Search for the cell housing the specified text and yield its [x, y] center coordinate. 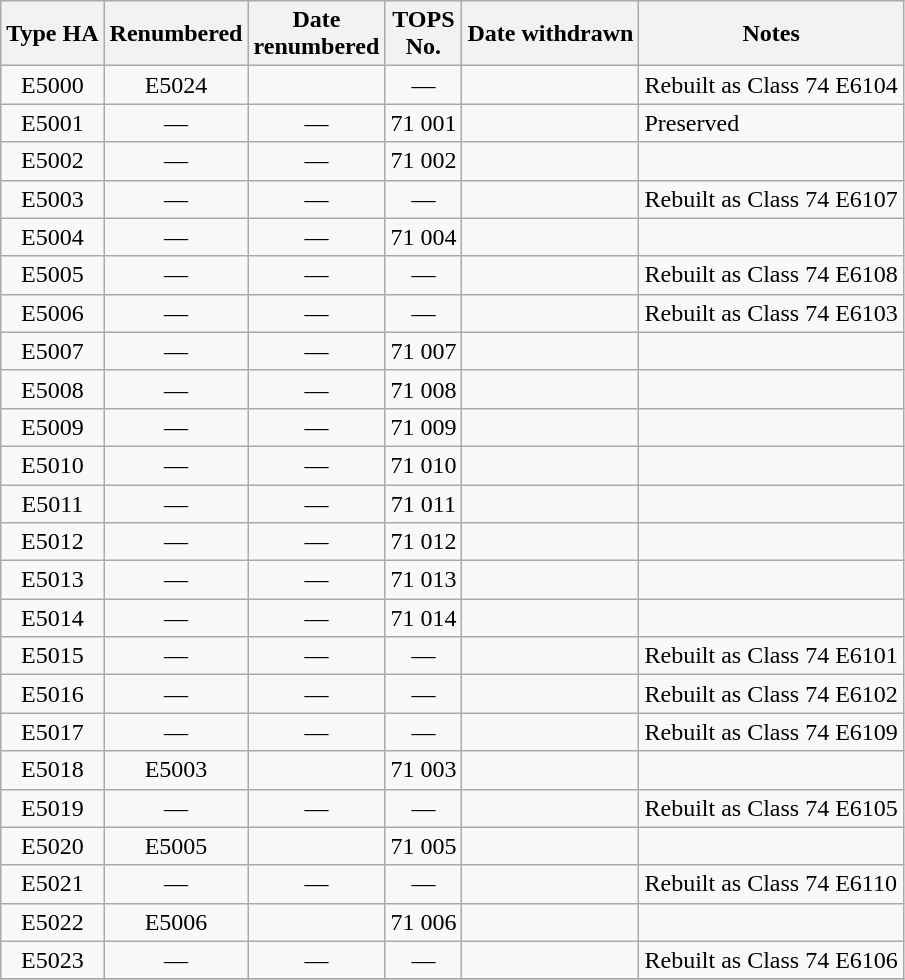
E5018 [52, 770]
Daterenumbered [316, 34]
Preserved [771, 123]
71 014 [424, 618]
E5007 [52, 351]
71 008 [424, 389]
E5015 [52, 656]
71 009 [424, 427]
E5004 [52, 237]
E5022 [52, 922]
TOPSNo. [424, 34]
Rebuilt as Class 74 E6107 [771, 199]
E5023 [52, 960]
E5000 [52, 85]
E5017 [52, 732]
E5020 [52, 846]
Rebuilt as Class 74 E6101 [771, 656]
71 012 [424, 542]
E5021 [52, 884]
E5009 [52, 427]
E5013 [52, 580]
E5014 [52, 618]
Rebuilt as Class 74 E6110 [771, 884]
71 003 [424, 770]
E5008 [52, 389]
71 002 [424, 161]
71 004 [424, 237]
Rebuilt as Class 74 E6104 [771, 85]
Type HA [52, 34]
Rebuilt as Class 74 E6105 [771, 808]
E5011 [52, 503]
E5019 [52, 808]
Rebuilt as Class 74 E6102 [771, 694]
71 006 [424, 922]
71 005 [424, 846]
Date withdrawn [550, 34]
E5002 [52, 161]
E5010 [52, 465]
71 001 [424, 123]
Rebuilt as Class 74 E6108 [771, 275]
71 010 [424, 465]
Notes [771, 34]
71 011 [424, 503]
E5012 [52, 542]
E5016 [52, 694]
E5024 [176, 85]
Rebuilt as Class 74 E6109 [771, 732]
71 007 [424, 351]
E5001 [52, 123]
Renumbered [176, 34]
71 013 [424, 580]
Rebuilt as Class 74 E6103 [771, 313]
Rebuilt as Class 74 E6106 [771, 960]
